Pinpoint the cell where the given text exists, returning its (X, Y) midpoint coordinate. 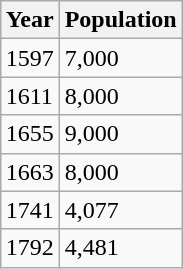
1655 (30, 134)
Year (30, 20)
1792 (30, 248)
7,000 (120, 58)
1663 (30, 172)
1611 (30, 96)
1741 (30, 210)
9,000 (120, 134)
1597 (30, 58)
4,481 (120, 248)
4,077 (120, 210)
Population (120, 20)
